Determine the (X, Y) coordinate at the center of the cell enclosing the given text.  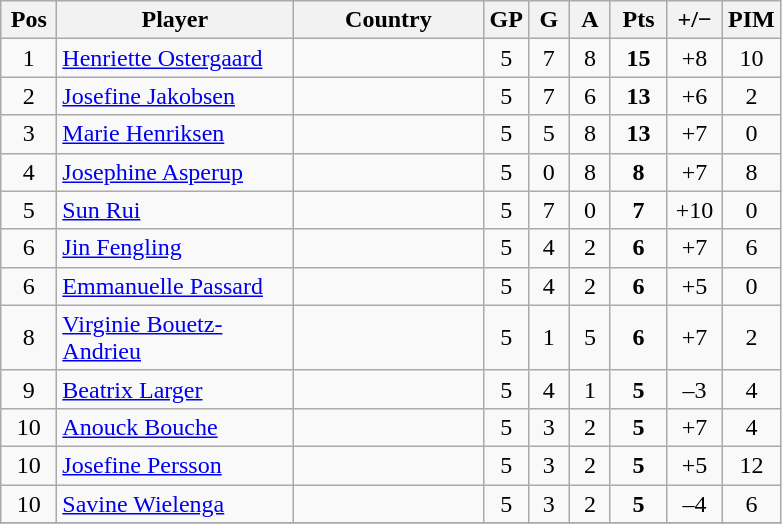
+/− (695, 20)
9 (29, 389)
Henriette Ostergaard (175, 58)
A (590, 20)
Emmanuelle Passard (175, 286)
Pts (638, 20)
G (548, 20)
Jin Fengling (175, 248)
Country (388, 20)
15 (638, 58)
Josefine Persson (175, 465)
Beatrix Larger (175, 389)
Savine Wielenga (175, 503)
–3 (695, 389)
Josephine Asperup (175, 172)
PIM (752, 20)
Josefine Jakobsen (175, 96)
Sun Rui (175, 210)
Pos (29, 20)
+6 (695, 96)
–4 (695, 503)
Virginie Bouetz-Andrieu (175, 338)
+8 (695, 58)
Anouck Bouche (175, 427)
Marie Henriksen (175, 134)
GP (506, 20)
+10 (695, 210)
12 (752, 465)
Player (175, 20)
